Capture the cell that displays the provided text and extract its (x, y) central coordinate. 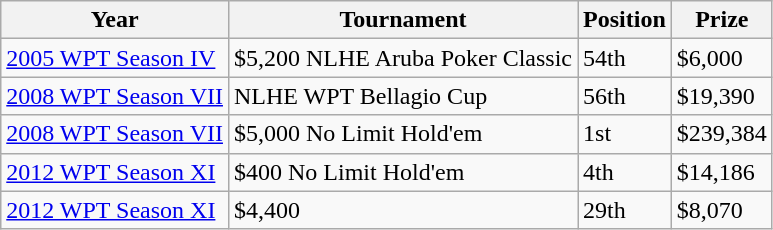
$8,070 (722, 210)
$14,186 (722, 172)
4th (625, 172)
$400 No Limit Hold'em (402, 172)
Year (115, 20)
$239,384 (722, 134)
Prize (722, 20)
$6,000 (722, 58)
56th (625, 96)
54th (625, 58)
1st (625, 134)
$5,000 No Limit Hold'em (402, 134)
NLHE WPT Bellagio Cup (402, 96)
29th (625, 210)
Tournament (402, 20)
2005 WPT Season IV (115, 58)
$4,400 (402, 210)
$19,390 (722, 96)
Position (625, 20)
$5,200 NLHE Aruba Poker Classic (402, 58)
